Detect which cell encompasses the target text, then output its [X, Y] center coordinate. 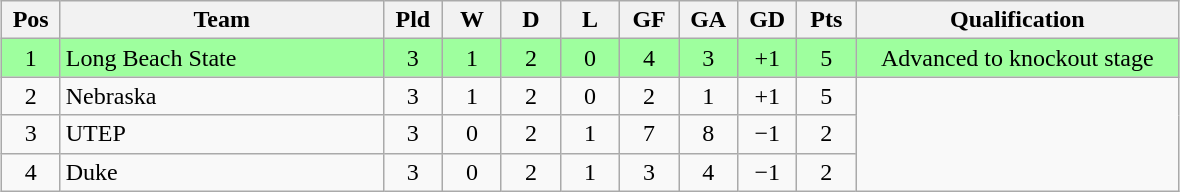
GA [708, 20]
Advanced to knockout stage [1018, 58]
Pos [30, 20]
Team [222, 20]
Nebraska [222, 96]
W [472, 20]
UTEP [222, 134]
GD [768, 20]
Long Beach State [222, 58]
Qualification [1018, 20]
GF [650, 20]
Pts [826, 20]
7 [650, 134]
Duke [222, 172]
L [590, 20]
D [530, 20]
Pld [412, 20]
8 [708, 134]
